Output the [x, y] coordinate of the center of the cell containing the given text.  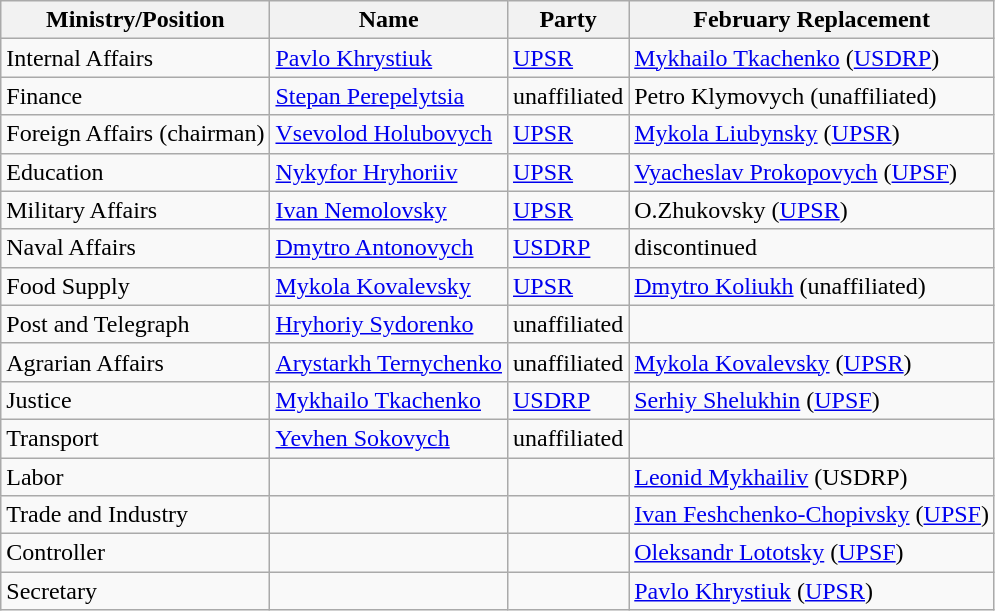
Ivan Feshchenko-Chopivsky (UPSF) [812, 515]
Hryhoriy Sydorenko [389, 324]
Labor [136, 477]
Petro Klymovych (unaffiliated) [812, 96]
Transport [136, 438]
Internal Affairs [136, 58]
Serhiy Shelukhin (UPSF) [812, 400]
Agrarian Affairs [136, 362]
Name [389, 20]
Pavlo Khrystiuk [389, 58]
Foreign Affairs (chairman) [136, 134]
Vsevolod Holubovych [389, 134]
February Replacement [812, 20]
Pavlo Khrystiuk (UPSR) [812, 591]
Oleksandr Lototsky (UPSF) [812, 553]
Ministry/Position [136, 20]
Dmytro Koliukh (unaffiliated) [812, 286]
Education [136, 172]
Post and Telegraph [136, 324]
Finance [136, 96]
Mykola Liubynsky (UPSR) [812, 134]
Military Affairs [136, 210]
Controller [136, 553]
Yevhen Sokovych [389, 438]
O.Zhukovsky (UPSR) [812, 210]
Arystarkh Ternychenko [389, 362]
discontinued [812, 248]
Naval Affairs [136, 248]
Stepan Perepelytsia [389, 96]
Trade and Industry [136, 515]
Vyacheslav Prokopovych (UPSF) [812, 172]
Mykhailo Tkachenko [389, 400]
Secretary [136, 591]
Mykola Kovalevsky (UPSR) [812, 362]
Nykyfor Hryhoriiv [389, 172]
Food Supply [136, 286]
Party [568, 20]
Dmytro Antonovych [389, 248]
Mykola Kovalevsky [389, 286]
Leonid Mykhailiv (USDRP) [812, 477]
Justice [136, 400]
Ivan Nemolovsky [389, 210]
Mykhailo Tkachenko (USDRP) [812, 58]
